Return the [x, y] coordinate for the center point of the cell that contains the specified text.  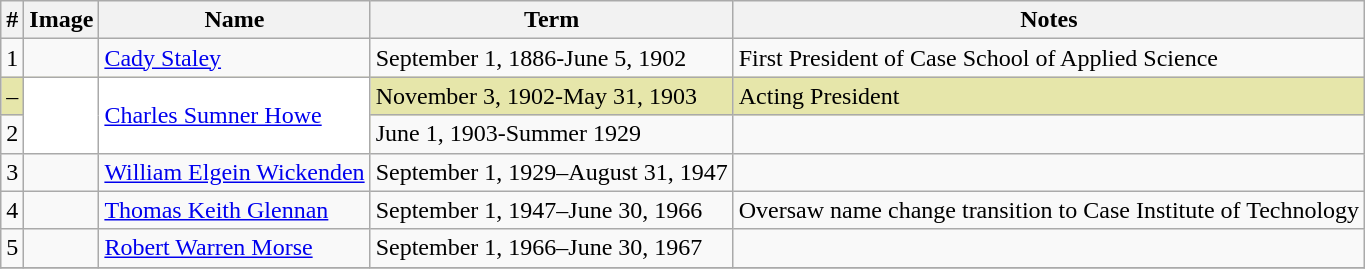
– [12, 96]
Acting President [1048, 96]
William Elgein Wickenden [234, 172]
September 1, 1966–June 30, 1967 [552, 248]
November 3, 1902-May 31, 1903 [552, 96]
4 [12, 210]
September 1, 1947–June 30, 1966 [552, 210]
Charles Sumner Howe [234, 115]
Term [552, 20]
# [12, 20]
First President of Case School of Applied Science [1048, 58]
1 [12, 58]
September 1, 1886-June 5, 1902 [552, 58]
3 [12, 172]
Robert Warren Morse [234, 248]
Name [234, 20]
5 [12, 248]
June 1, 1903-Summer 1929 [552, 134]
Cady Staley [234, 58]
Oversaw name change transition to Case Institute of Technology [1048, 210]
Image [62, 20]
September 1, 1929–August 31, 1947 [552, 172]
Notes [1048, 20]
2 [12, 134]
Thomas Keith Glennan [234, 210]
